Determine the [X, Y] coordinate at the center of the cell enclosing the given text.  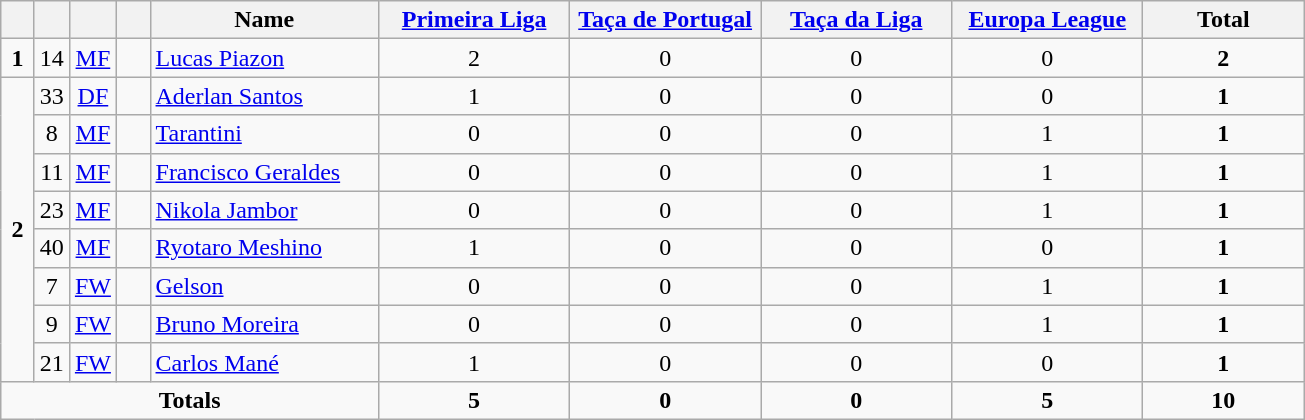
Tarantini [264, 134]
Ryotaro Meshino [264, 248]
21 [52, 362]
11 [52, 172]
Europa League [1048, 20]
9 [52, 324]
Bruno Moreira [264, 324]
DF [92, 96]
7 [52, 286]
8 [52, 134]
10 [1224, 400]
Lucas Piazon [264, 58]
Name [264, 20]
Nikola Jambor [264, 210]
14 [52, 58]
Totals [190, 400]
Taça da Liga [856, 20]
40 [52, 248]
Total [1224, 20]
33 [52, 96]
Francisco Geraldes [264, 172]
Carlos Mané [264, 362]
Taça de Portugal [666, 20]
Primeira Liga [474, 20]
23 [52, 210]
Gelson [264, 286]
Aderlan Santos [264, 96]
